Return (x, y) of the center of cell containing provided text 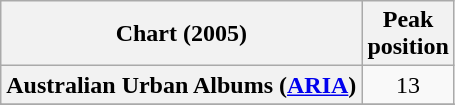
13 (408, 85)
Chart (2005) (182, 34)
Peakposition (408, 34)
Australian Urban Albums (ARIA) (182, 85)
